Return (x, y) of the center of cell containing provided text 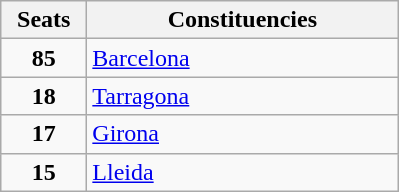
Barcelona (242, 58)
17 (44, 134)
85 (44, 58)
18 (44, 96)
Tarragona (242, 96)
Lleida (242, 172)
Seats (44, 20)
15 (44, 172)
Girona (242, 134)
Constituencies (242, 20)
